Extract the [x, y] coordinate from the center of the cell holding the provided text.  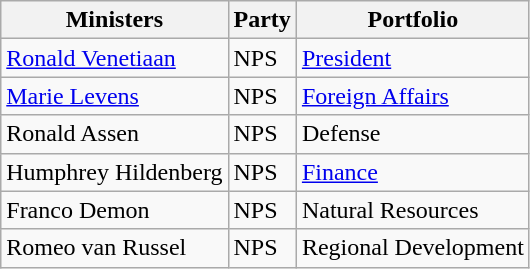
Regional Development [412, 248]
Franco Demon [114, 210]
President [412, 58]
Defense [412, 134]
Romeo van Russel [114, 248]
Ministers [114, 20]
Portfolio [412, 20]
Marie Levens [114, 96]
Humphrey Hildenberg [114, 172]
Ronald Venetiaan [114, 58]
Party [262, 20]
Ronald Assen [114, 134]
Natural Resources [412, 210]
Foreign Affairs [412, 96]
Finance [412, 172]
